Identify which cell holds the provided text, then report its (X, Y) central coordinate. 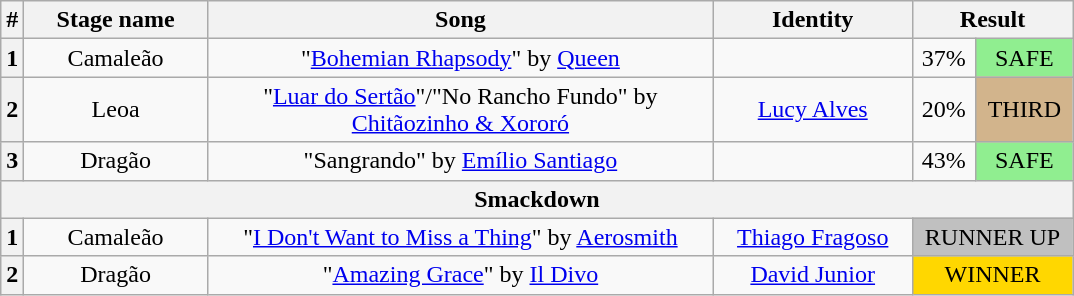
RUNNER UP (992, 237)
43% (944, 161)
"Bohemian Rhapsody" by Queen (460, 58)
Song (460, 20)
THIRD (1025, 110)
37% (944, 58)
Lucy Alves (812, 110)
Smackdown (537, 199)
"Amazing Grace" by Il Divo (460, 275)
Stage name (116, 20)
"Luar do Sertão"/"No Rancho Fundo" by Chitãozinho & Xororó (460, 110)
David Junior (812, 275)
"I Don't Want to Miss a Thing" by Aerosmith (460, 237)
Identity (812, 20)
"Sangrando" by Emílio Santiago (460, 161)
WINNER (992, 275)
Thiago Fragoso (812, 237)
Result (992, 20)
# (12, 20)
20% (944, 110)
3 (12, 161)
Leoa (116, 110)
